Return [X, Y] of the center of cell containing provided text 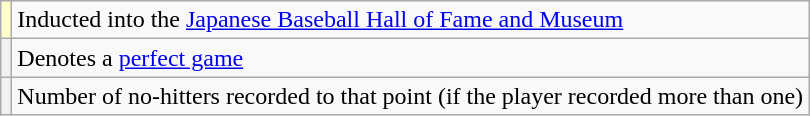
Denotes a perfect game [410, 58]
Number of no-hitters recorded to that point (if the player recorded more than one) [410, 96]
Inducted into the Japanese Baseball Hall of Fame and Museum [410, 20]
